Detect which cell encompasses the target text, then output its [X, Y] center coordinate. 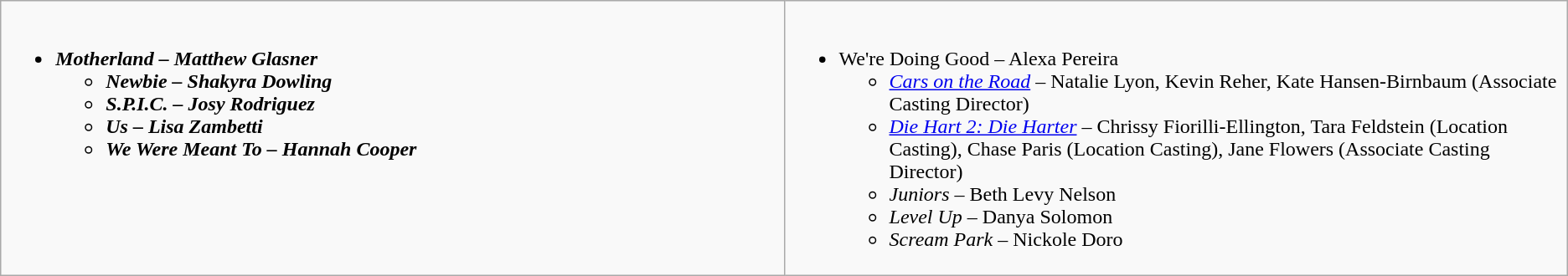
Motherland – Matthew GlasnerNewbie – Shakyra DowlingS.P.I.C. – Josy RodriguezUs – Lisa ZambettiWe Were Meant To – Hannah Cooper [392, 139]
